Identify which cell holds the provided text, then report its (X, Y) central coordinate. 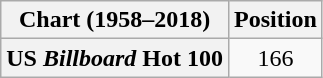
Position (276, 20)
US Billboard Hot 100 (115, 58)
166 (276, 58)
Chart (1958–2018) (115, 20)
